Determine the (x, y) coordinate at the center of the cell enclosing the given text.  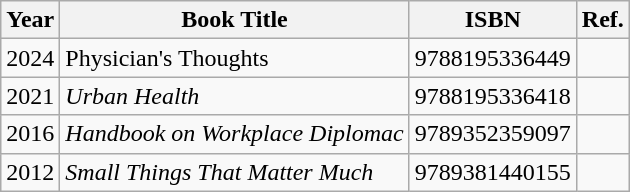
9789352359097 (492, 134)
Book Title (234, 20)
9788195336449 (492, 58)
ISBN (492, 20)
Handbook on Workplace Diplomac (234, 134)
2016 (30, 134)
Urban Health (234, 96)
Year (30, 20)
Physician's Thoughts (234, 58)
2021 (30, 96)
9788195336418 (492, 96)
Small Things That Matter Much (234, 172)
2024 (30, 58)
2012 (30, 172)
Ref. (602, 20)
9789381440155 (492, 172)
